Identify which cell holds the provided text, then report its (X, Y) central coordinate. 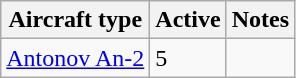
Notes (260, 20)
Aircraft type (76, 20)
Active (188, 20)
Antonov An-2 (76, 58)
5 (188, 58)
